Capture the cell that displays the provided text and extract its [x, y] central coordinate. 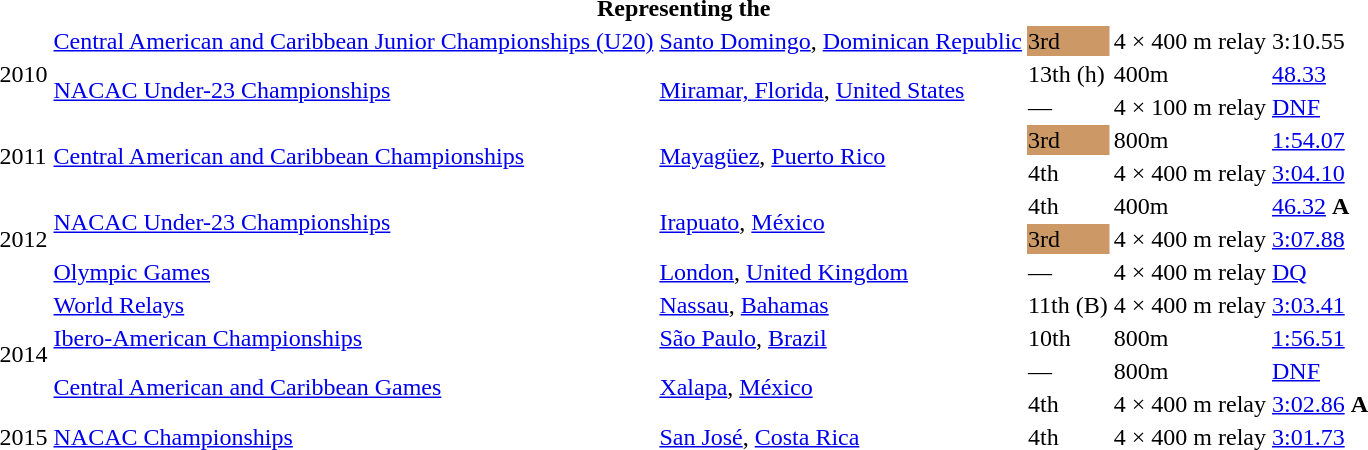
Santo Domingo, Dominican Republic [841, 41]
Central American and Caribbean Championships [354, 156]
London, United Kingdom [841, 272]
Xalapa, México [841, 388]
Miramar, Florida, United States [841, 90]
11th (B) [1068, 305]
Central American and Caribbean Junior Championships (U20) [354, 41]
Mayagüez, Puerto Rico [841, 156]
Nassau, Bahamas [841, 305]
Ibero-American Championships [354, 338]
Central American and Caribbean Games [354, 388]
4 × 100 m relay [1190, 107]
São Paulo, Brazil [841, 338]
World Relays [354, 305]
10th [1068, 338]
Irapuato, México [841, 222]
Olympic Games [354, 272]
13th (h) [1068, 74]
